Scan for the cell matching the given text and deliver its [x, y] coordinate at center. 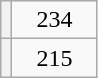
234 [55, 20]
215 [55, 58]
